From the cell containing the given text, extract its center point as (x, y) coordinate. 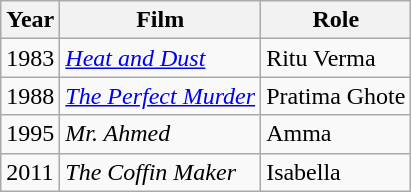
Year (30, 20)
The Coffin Maker (160, 172)
1983 (30, 58)
The Perfect Murder (160, 96)
Pratima Ghote (336, 96)
Ritu Verma (336, 58)
Role (336, 20)
2011 (30, 172)
Mr. Ahmed (160, 134)
1995 (30, 134)
Isabella (336, 172)
Heat and Dust (160, 58)
Amma (336, 134)
Film (160, 20)
1988 (30, 96)
